Determine the (X, Y) coordinate at the center of the cell enclosing the given text.  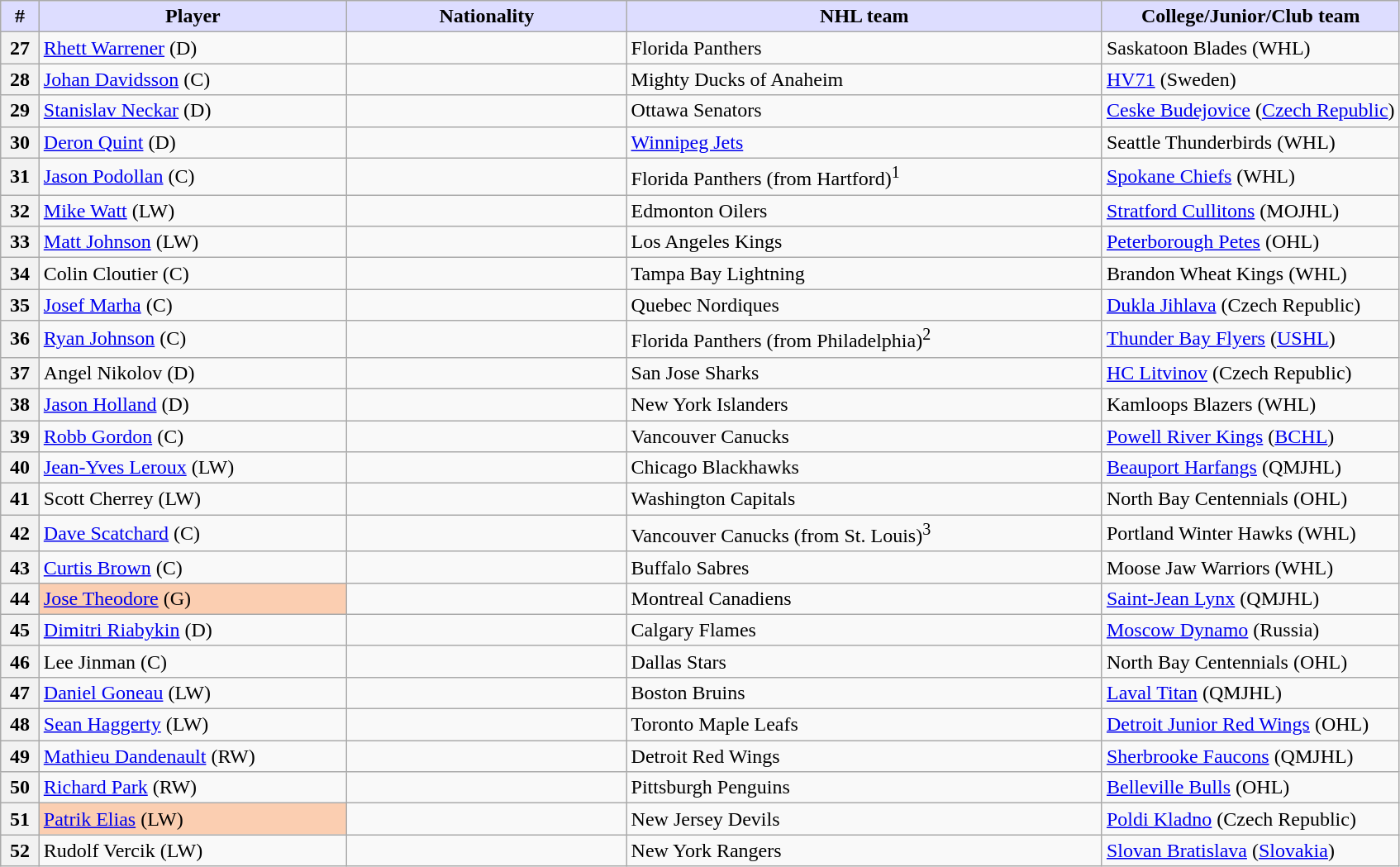
50 (20, 788)
Chicago Blackhawks (864, 468)
Scott Cherrey (LW) (193, 499)
Detroit Red Wings (864, 756)
37 (20, 373)
28 (20, 79)
43 (20, 567)
Florida Panthers (864, 48)
San Jose Sharks (864, 373)
Richard Park (RW) (193, 788)
31 (20, 177)
Portland Winter Hawks (WHL) (1250, 534)
Rhett Warrener (D) (193, 48)
Mathieu Dandenault (RW) (193, 756)
33 (20, 242)
Matt Johnson (LW) (193, 242)
49 (20, 756)
Belleville Bulls (OHL) (1250, 788)
Detroit Junior Red Wings (OHL) (1250, 725)
Saint-Jean Lynx (QMJHL) (1250, 598)
Ryan Johnson (C) (193, 339)
Dimitri Riabykin (D) (193, 630)
Dave Scatchard (C) (193, 534)
Jean-Yves Leroux (LW) (193, 468)
New York Islanders (864, 404)
34 (20, 274)
Saskatoon Blades (WHL) (1250, 48)
Player (193, 17)
46 (20, 661)
Sean Haggerty (LW) (193, 725)
45 (20, 630)
Washington Capitals (864, 499)
Mike Watt (LW) (193, 211)
New York Rangers (864, 850)
Montreal Canadiens (864, 598)
Lee Jinman (C) (193, 661)
Laval Titan (QMJHL) (1250, 693)
Robb Gordon (C) (193, 436)
Ceske Budejovice (Czech Republic) (1250, 111)
Patrik Elias (LW) (193, 819)
Daniel Goneau (LW) (193, 693)
Buffalo Sabres (864, 567)
30 (20, 142)
Moscow Dynamo (Russia) (1250, 630)
Edmonton Oilers (864, 211)
# (20, 17)
Winnipeg Jets (864, 142)
Beauport Harfangs (QMJHL) (1250, 468)
Colin Cloutier (C) (193, 274)
Boston Bruins (864, 693)
Quebec Nordiques (864, 305)
44 (20, 598)
32 (20, 211)
Stratford Cullitons (MOJHL) (1250, 211)
Dallas Stars (864, 661)
Thunder Bay Flyers (USHL) (1250, 339)
39 (20, 436)
Jason Holland (D) (193, 404)
HV71 (Sweden) (1250, 79)
41 (20, 499)
Sherbrooke Faucons (QMJHL) (1250, 756)
Jose Theodore (G) (193, 598)
NHL team (864, 17)
Poldi Kladno (Czech Republic) (1250, 819)
Nationality (487, 17)
Rudolf Vercik (LW) (193, 850)
Curtis Brown (C) (193, 567)
38 (20, 404)
Brandon Wheat Kings (WHL) (1250, 274)
College/Junior/Club team (1250, 17)
47 (20, 693)
Florida Panthers (from Hartford)1 (864, 177)
HC Litvinov (Czech Republic) (1250, 373)
29 (20, 111)
Stanislav Neckar (D) (193, 111)
48 (20, 725)
Ottawa Senators (864, 111)
27 (20, 48)
Tampa Bay Lightning (864, 274)
35 (20, 305)
Angel Nikolov (D) (193, 373)
Calgary Flames (864, 630)
Dukla Jihlava (Czech Republic) (1250, 305)
Spokane Chiefs (WHL) (1250, 177)
Slovan Bratislava (Slovakia) (1250, 850)
Seattle Thunderbirds (WHL) (1250, 142)
Johan Davidsson (C) (193, 79)
Vancouver Canucks (from St. Louis)3 (864, 534)
Josef Marha (C) (193, 305)
Moose Jaw Warriors (WHL) (1250, 567)
Pittsburgh Penguins (864, 788)
40 (20, 468)
Los Angeles Kings (864, 242)
36 (20, 339)
Mighty Ducks of Anaheim (864, 79)
New Jersey Devils (864, 819)
Deron Quint (D) (193, 142)
Vancouver Canucks (864, 436)
Jason Podollan (C) (193, 177)
Peterborough Petes (OHL) (1250, 242)
Florida Panthers (from Philadelphia)2 (864, 339)
Kamloops Blazers (WHL) (1250, 404)
51 (20, 819)
52 (20, 850)
Toronto Maple Leafs (864, 725)
42 (20, 534)
Powell River Kings (BCHL) (1250, 436)
